Detect which cell encompasses the target text, then output its (X, Y) center coordinate. 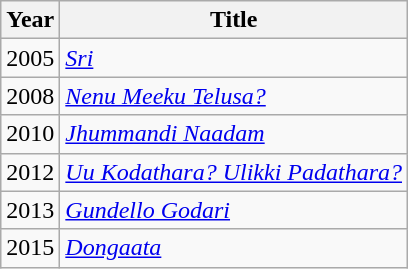
2013 (30, 210)
2008 (30, 96)
Uu Kodathara? Ulikki Padathara? (234, 172)
2010 (30, 134)
Dongaata (234, 248)
2015 (30, 248)
Sri (234, 58)
Nenu Meeku Telusa? (234, 96)
2005 (30, 58)
Gundello Godari (234, 210)
2012 (30, 172)
Year (30, 20)
Jhummandi Naadam (234, 134)
Title (234, 20)
